Search for the cell housing the specified text and yield its [X, Y] center coordinate. 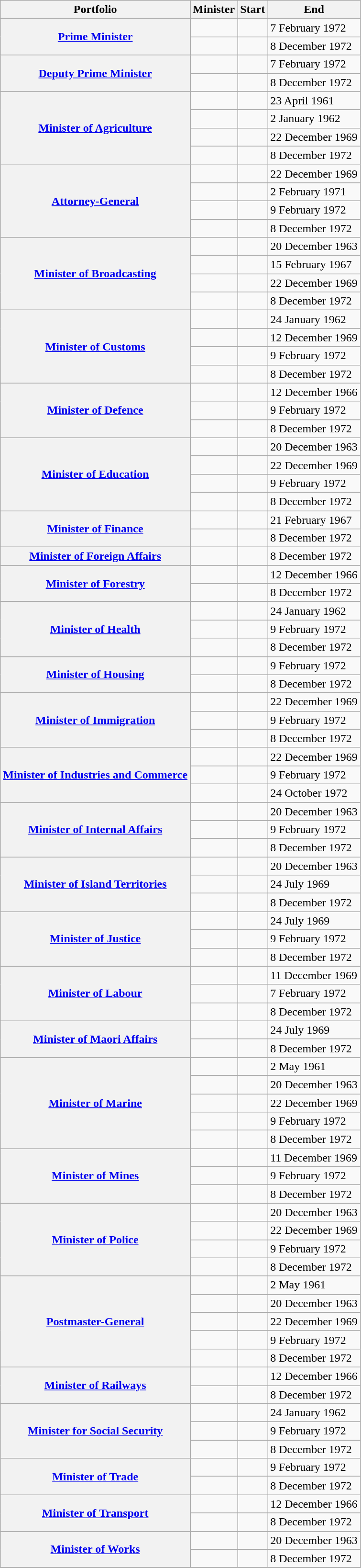
2 January 1962 [314, 119]
Prime Minister [96, 37]
Minister for Social Security [96, 1431]
24 October 1972 [314, 793]
Minister of Labour [96, 993]
Minister of Health [96, 629]
Minister [214, 10]
Minister of Police [96, 1240]
Minister of Immigration [96, 720]
Postmaster-General [96, 1321]
Minister of Industries and Commerce [96, 775]
23 April 1961 [314, 101]
Deputy Prime Minister [96, 73]
Minister of Agriculture [96, 128]
15 February 1967 [314, 265]
Minister of Foreign Affairs [96, 556]
Minister of Education [96, 474]
Minister of Finance [96, 529]
Minister of Works [96, 1549]
Minister of Forestry [96, 584]
Minister of Trade [96, 1477]
Minister of Transport [96, 1513]
Minister of Housing [96, 675]
End [314, 10]
Minister of Mines [96, 1176]
12 December 1969 [314, 338]
Minister of Customs [96, 347]
Minister of Defence [96, 410]
21 February 1967 [314, 519]
Portfolio [96, 10]
Minister of Marine [96, 1103]
Minister of Island Territories [96, 884]
2 February 1971 [314, 192]
Attorney-General [96, 201]
Minister of Railways [96, 1385]
Minister of Broadcasting [96, 274]
Start [252, 10]
Minister of Maori Affairs [96, 1039]
Minister of Internal Affairs [96, 830]
Minister of Justice [96, 939]
